Identify which cell holds the provided text, then report its [X, Y] central coordinate. 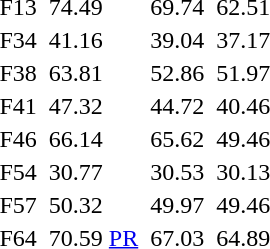
41.16 [93, 40]
47.32 [93, 106]
66.14 [93, 139]
65.62 [178, 139]
52.86 [178, 73]
50.32 [93, 205]
39.04 [178, 40]
30.53 [178, 172]
30.77 [93, 172]
44.72 [178, 106]
63.81 [93, 73]
49.97 [178, 205]
